Provide the (X, Y) coordinate of the cell's center where the given text is located.  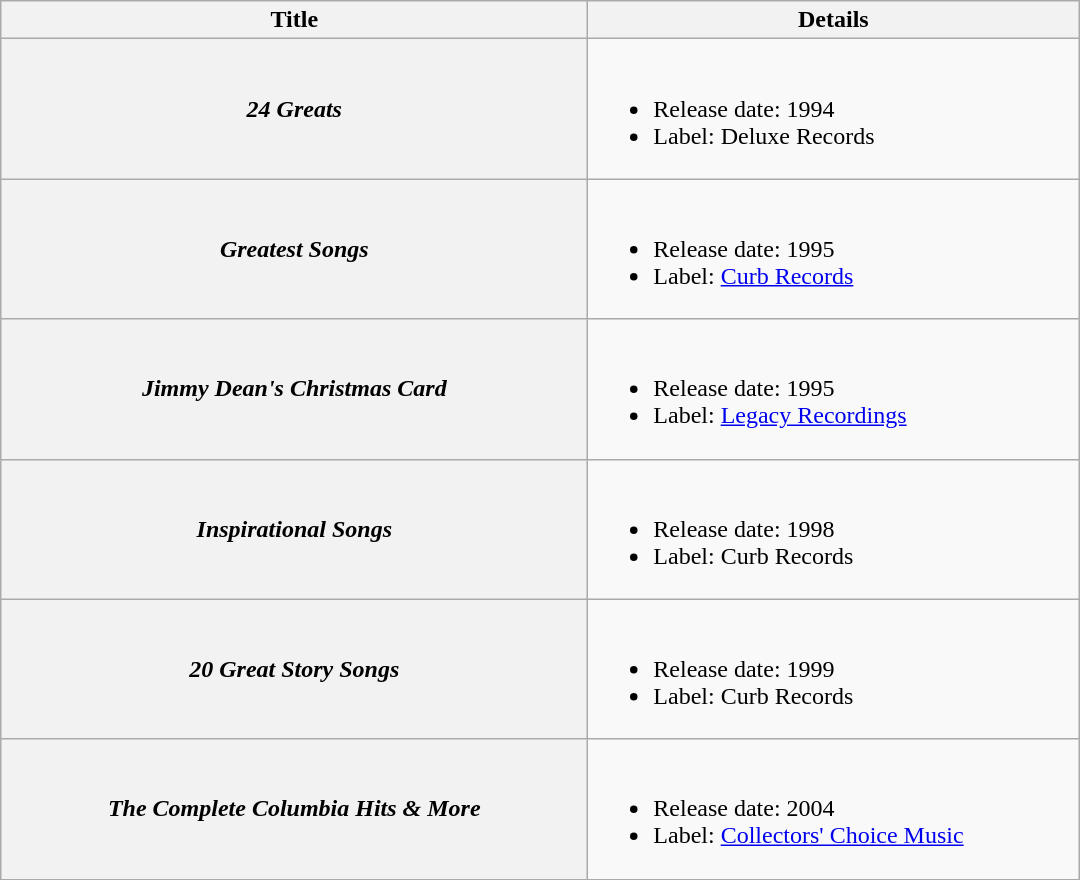
Release date: 1995Label: Curb Records (834, 249)
Title (294, 20)
The Complete Columbia Hits & More (294, 809)
Release date: 2004Label: Collectors' Choice Music (834, 809)
Release date: 1999Label: Curb Records (834, 669)
Inspirational Songs (294, 529)
Release date: 1998Label: Curb Records (834, 529)
Greatest Songs (294, 249)
24 Greats (294, 109)
Release date: 1994Label: Deluxe Records (834, 109)
Release date: 1995Label: Legacy Recordings (834, 389)
Jimmy Dean's Christmas Card (294, 389)
20 Great Story Songs (294, 669)
Details (834, 20)
